Determine the (X, Y) coordinate at the center of the cell enclosing the given text.  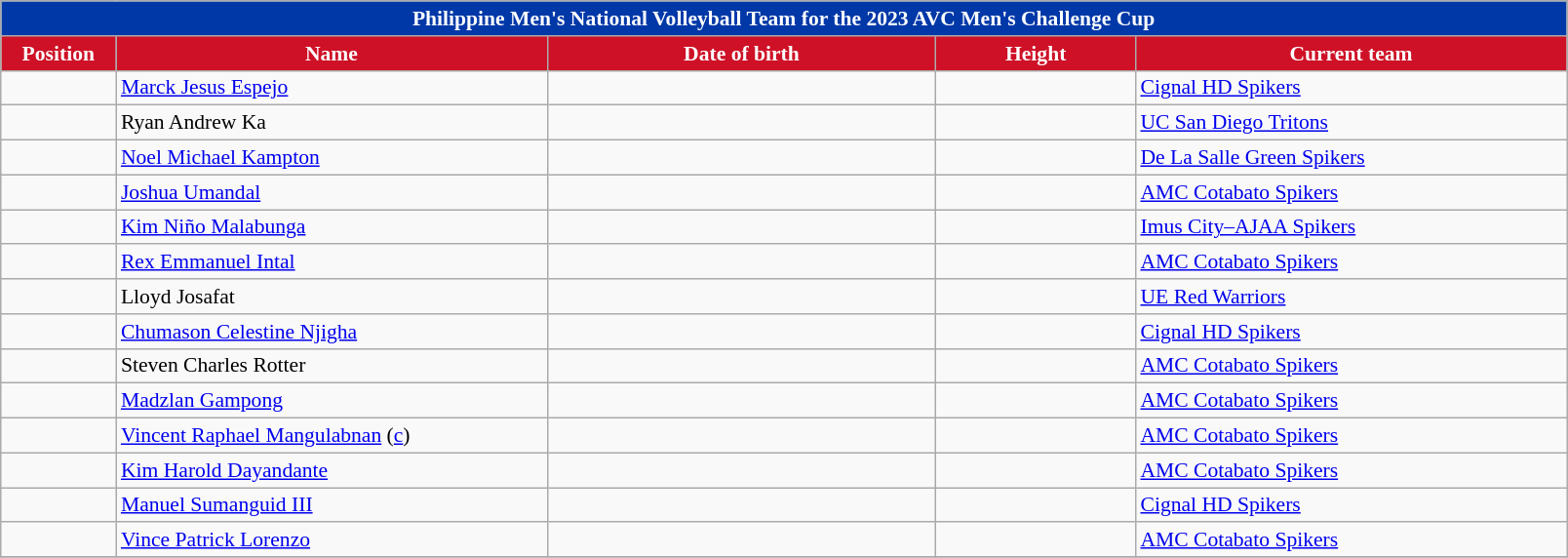
Steven Charles Rotter (332, 366)
Date of birth (741, 54)
Manuel Sumanguid III (332, 505)
Position (59, 54)
Vince Patrick Lorenzo (332, 540)
Philippine Men's National Volleyball Team for the 2023 AVC Men's Challenge Cup (784, 19)
Marck Jesus Espejo (332, 88)
Name (332, 54)
Kim Harold Dayandante (332, 470)
Kim Niño Malabunga (332, 227)
De La Salle Green Spikers (1351, 158)
Vincent Raphael Mangulabnan (c) (332, 436)
Madzlan Gampong (332, 401)
UC San Diego Tritons (1351, 123)
Noel Michael Kampton (332, 158)
Rex Emmanuel Intal (332, 262)
Joshua Umandal (332, 192)
Ryan Andrew Ka (332, 123)
Lloyd Josafat (332, 297)
Chumason Celestine Njigha (332, 332)
Imus City–AJAA Spikers (1351, 227)
UE Red Warriors (1351, 297)
Height (1036, 54)
Current team (1351, 54)
